Locate the cell with the specified text and output its (X, Y) center coordinate. 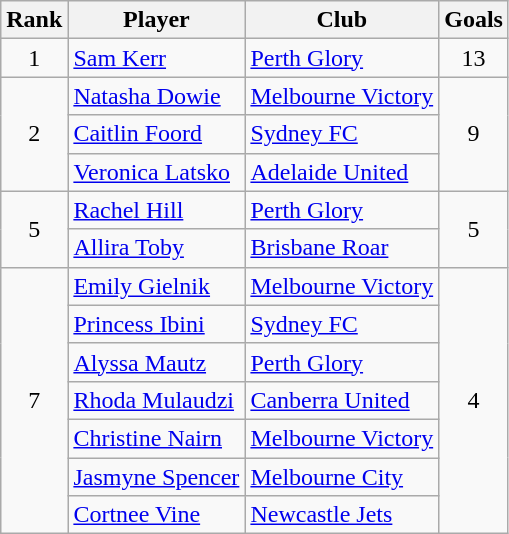
Veronica Latsko (156, 172)
Caitlin Foord (156, 134)
7 (34, 400)
Cortnee Vine (156, 515)
Alyssa Mautz (156, 362)
Christine Nairn (156, 438)
Club (342, 20)
Player (156, 20)
Jasmyne Spencer (156, 477)
Brisbane Roar (342, 248)
Melbourne City (342, 477)
Rachel Hill (156, 210)
Goals (474, 20)
9 (474, 134)
Canberra United (342, 400)
Natasha Dowie (156, 96)
4 (474, 400)
1 (34, 58)
Emily Gielnik (156, 286)
2 (34, 134)
Rhoda Mulaudzi (156, 400)
Rank (34, 20)
Sam Kerr (156, 58)
Allira Toby (156, 248)
13 (474, 58)
Princess Ibini (156, 324)
Adelaide United (342, 172)
Newcastle Jets (342, 515)
